Return [X, Y] of the center of cell containing provided text 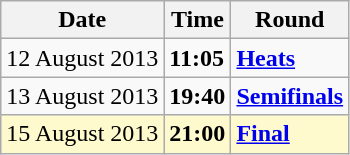
Date [82, 20]
21:00 [198, 134]
Round [290, 20]
19:40 [198, 96]
Time [198, 20]
12 August 2013 [82, 58]
Heats [290, 58]
11:05 [198, 58]
13 August 2013 [82, 96]
15 August 2013 [82, 134]
Semifinals [290, 96]
Final [290, 134]
